Output the (X, Y) coordinate of the center of the cell containing the given text.  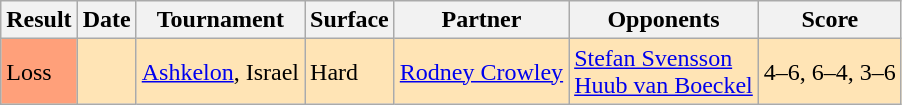
Hard (350, 72)
4–6, 6–4, 3–6 (830, 72)
Result (39, 20)
Tournament (220, 20)
Stefan Svensson Huub van Boeckel (664, 72)
Opponents (664, 20)
Partner (481, 20)
Score (830, 20)
Ashkelon, Israel (220, 72)
Surface (350, 20)
Loss (39, 72)
Date (106, 20)
Rodney Crowley (481, 72)
